Locate the cell with the specified text and output its [x, y] center coordinate. 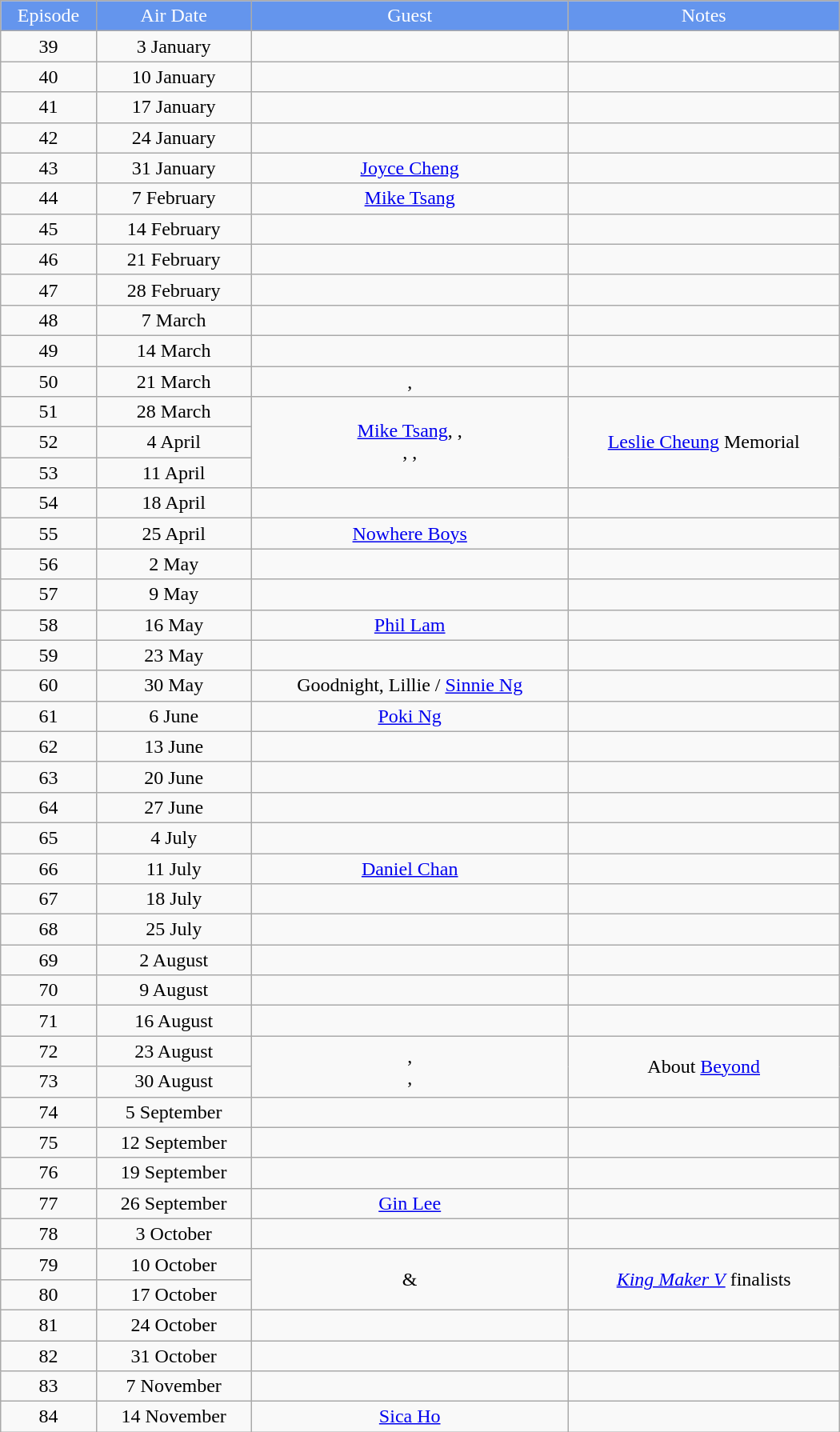
5 September [174, 1112]
72 [48, 1051]
81 [48, 1325]
6 June [174, 716]
Mike Tsang [410, 198]
Gin Lee [410, 1203]
77 [48, 1203]
68 [48, 930]
73 [48, 1082]
Air Date [174, 16]
65 [48, 838]
Nowhere Boys [410, 534]
59 [48, 655]
20 June [174, 777]
67 [48, 899]
64 [48, 807]
Episode [48, 16]
Phil Lam [410, 625]
King Maker V finalists [704, 1279]
Goodnight, Lillie / Sinnie Ng [410, 686]
24 October [174, 1325]
14 November [174, 1417]
41 [48, 107]
17 January [174, 107]
31 January [174, 168]
Poki Ng [410, 716]
23 May [174, 655]
19 September [174, 1173]
40 [48, 77]
49 [48, 350]
83 [48, 1386]
55 [48, 534]
Notes [704, 16]
16 May [174, 625]
74 [48, 1112]
Sica Ho [410, 1417]
, , [410, 1066]
7 November [174, 1386]
4 July [174, 838]
25 April [174, 534]
80 [48, 1294]
17 October [174, 1294]
44 [48, 198]
26 September [174, 1203]
76 [48, 1173]
14 February [174, 229]
58 [48, 625]
50 [48, 382]
12 September [174, 1142]
69 [48, 960]
52 [48, 442]
30 August [174, 1082]
48 [48, 320]
21 February [174, 259]
39 [48, 46]
18 July [174, 899]
Daniel Chan [410, 868]
25 July [174, 930]
4 April [174, 442]
46 [48, 259]
75 [48, 1142]
47 [48, 290]
About Beyond [704, 1066]
61 [48, 716]
& [410, 1279]
79 [48, 1264]
7 February [174, 198]
3 October [174, 1234]
Guest [410, 16]
62 [48, 746]
3 January [174, 46]
10 January [174, 77]
14 March [174, 350]
53 [48, 473]
9 August [174, 990]
71 [48, 1021]
42 [48, 138]
24 January [174, 138]
18 April [174, 503]
27 June [174, 807]
66 [48, 868]
11 April [174, 473]
54 [48, 503]
43 [48, 168]
Mike Tsang, , , , [410, 442]
9 May [174, 594]
28 March [174, 412]
60 [48, 686]
57 [48, 594]
51 [48, 412]
21 March [174, 382]
63 [48, 777]
30 May [174, 686]
84 [48, 1417]
7 March [174, 320]
Leslie Cheung Memorial [704, 442]
2 May [174, 564]
2 August [174, 960]
70 [48, 990]
45 [48, 229]
82 [48, 1356]
56 [48, 564]
11 July [174, 868]
23 August [174, 1051]
28 February [174, 290]
16 August [174, 1021]
10 October [174, 1264]
78 [48, 1234]
13 June [174, 746]
Joyce Cheng [410, 168]
, [410, 382]
31 October [174, 1356]
